Capture the cell that displays the provided text and extract its (X, Y) central coordinate. 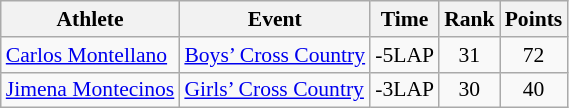
Event (274, 19)
Jimena Montecinos (90, 90)
-5LAP (404, 55)
Carlos Montellano (90, 55)
Girls’ Cross Country (274, 90)
72 (534, 55)
40 (534, 90)
31 (470, 55)
Boys’ Cross Country (274, 55)
Time (404, 19)
Rank (470, 19)
30 (470, 90)
-3LAP (404, 90)
Athlete (90, 19)
Points (534, 19)
